Provide the (x, y) coordinate of the cell's center where the given text is located.  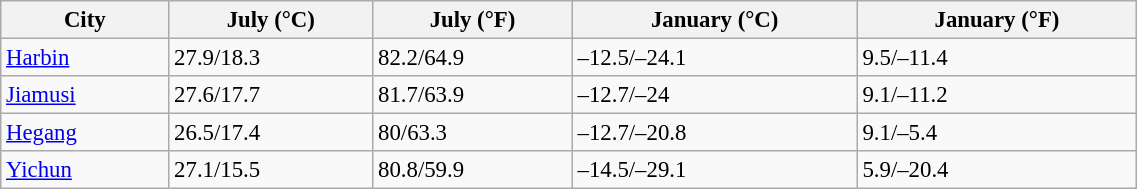
9.1/–5.4 (997, 133)
–12.5/–24.1 (714, 58)
January (°F) (997, 20)
January (°C) (714, 20)
81.7/63.9 (473, 95)
5.9/–20.4 (997, 170)
82.2/64.9 (473, 58)
–12.7/–24 (714, 95)
26.5/17.4 (271, 133)
Yichun (85, 170)
27.9/18.3 (271, 58)
City (85, 20)
27.6/17.7 (271, 95)
80.8/59.9 (473, 170)
9.1/–11.2 (997, 95)
80/63.3 (473, 133)
July (°F) (473, 20)
Hegang (85, 133)
–14.5/–29.1 (714, 170)
July (°C) (271, 20)
Jiamusi (85, 95)
–12.7/–20.8 (714, 133)
27.1/15.5 (271, 170)
9.5/–11.4 (997, 58)
Harbin (85, 58)
